Output the (X, Y) coordinate of the center of the cell containing the given text.  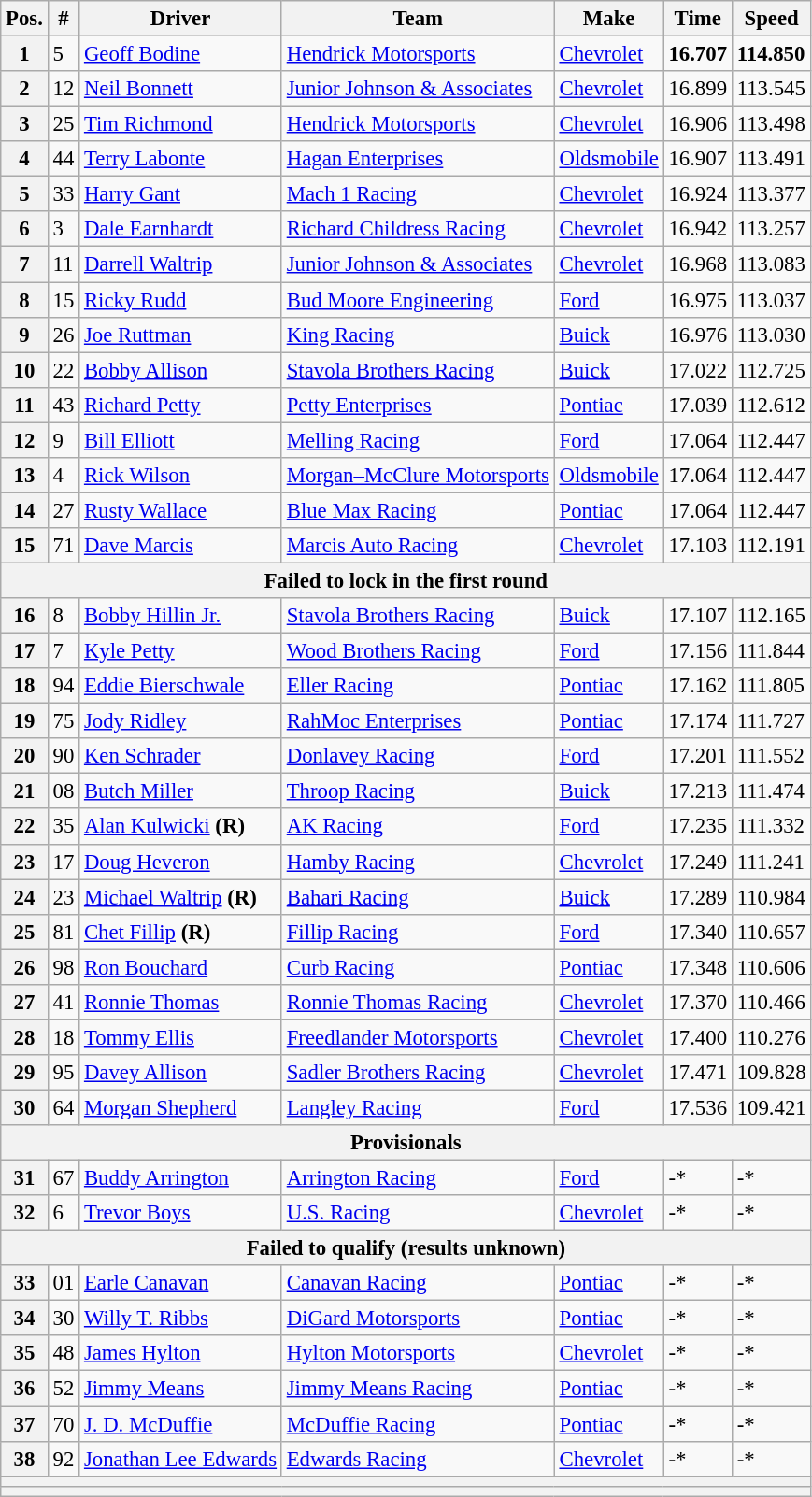
Bud Moore Engineering (418, 300)
16.976 (697, 335)
Butch Miller (181, 791)
Make (609, 19)
92 (64, 1459)
Pos. (24, 19)
1 (24, 54)
U.S. Racing (418, 1213)
24 (24, 897)
41 (64, 1003)
Langley Racing (418, 1107)
17.471 (697, 1073)
Jimmy Means (181, 1389)
Darrell Waltrip (181, 264)
# (64, 19)
111.727 (772, 721)
Hagan Enterprises (418, 159)
Ronnie Thomas Racing (418, 1003)
Rick Wilson (181, 476)
Eddie Bierschwale (181, 686)
Melling Racing (418, 440)
AK Racing (418, 827)
Jimmy Means Racing (418, 1389)
Tim Richmond (181, 124)
Davey Allison (181, 1073)
Tommy Ellis (181, 1037)
Richard Petty (181, 405)
113.377 (772, 194)
Bahari Racing (418, 897)
17.174 (697, 721)
28 (24, 1037)
Failed to qualify (results unknown) (406, 1248)
17.340 (697, 932)
17.039 (697, 405)
Michael Waltrip (R) (181, 897)
08 (64, 791)
111.241 (772, 862)
109.421 (772, 1107)
75 (64, 721)
Failed to lock in the first round (406, 580)
Fillip Racing (418, 932)
17.536 (697, 1107)
113.491 (772, 159)
13 (24, 476)
110.606 (772, 967)
109.828 (772, 1073)
Ken Schrader (181, 756)
Dave Marcis (181, 546)
King Racing (418, 335)
Buddy Arrington (181, 1178)
17.348 (697, 967)
Rusty Wallace (181, 510)
90 (64, 756)
01 (64, 1283)
44 (64, 159)
Sadler Brothers Racing (418, 1073)
71 (64, 546)
29 (24, 1073)
17.249 (697, 862)
113.083 (772, 264)
Terry Labonte (181, 159)
110.984 (772, 897)
17.107 (697, 616)
34 (24, 1319)
16.924 (697, 194)
Richard Childress Racing (418, 229)
Ricky Rudd (181, 300)
94 (64, 686)
Hamby Racing (418, 862)
17.370 (697, 1003)
Dale Earnhardt (181, 229)
16.968 (697, 264)
16.899 (697, 89)
Freedlander Motorsports (418, 1037)
21 (24, 791)
111.332 (772, 827)
43 (64, 405)
17.213 (697, 791)
48 (64, 1354)
113.545 (772, 89)
16.906 (697, 124)
Speed (772, 19)
Throop Racing (418, 791)
Ron Bouchard (181, 967)
111.844 (772, 651)
James Hylton (181, 1354)
36 (24, 1389)
14 (24, 510)
2 (24, 89)
16 (24, 616)
Earle Canavan (181, 1283)
DiGard Motorsports (418, 1319)
81 (64, 932)
Driver (181, 19)
Team (418, 19)
Bobby Allison (181, 370)
95 (64, 1073)
17.103 (697, 546)
16.942 (697, 229)
Kyle Petty (181, 651)
110.657 (772, 932)
110.276 (772, 1037)
10 (24, 370)
Edwards Racing (418, 1459)
16.707 (697, 54)
Geoff Bodine (181, 54)
Marcis Auto Racing (418, 546)
52 (64, 1389)
31 (24, 1178)
Doug Heveron (181, 862)
113.037 (772, 300)
113.030 (772, 335)
67 (64, 1178)
Time (697, 19)
114.850 (772, 54)
Mach 1 Racing (418, 194)
113.257 (772, 229)
Canavan Racing (418, 1283)
113.498 (772, 124)
McDuffie Racing (418, 1424)
Jody Ridley (181, 721)
RahMoc Enterprises (418, 721)
16.907 (697, 159)
Hylton Motorsports (418, 1354)
17.201 (697, 756)
Jonathan Lee Edwards (181, 1459)
112.165 (772, 616)
64 (64, 1107)
Willy T. Ribbs (181, 1319)
19 (24, 721)
16.975 (697, 300)
Bill Elliott (181, 440)
Petty Enterprises (418, 405)
17.235 (697, 827)
111.552 (772, 756)
Eller Racing (418, 686)
17.162 (697, 686)
Blue Max Racing (418, 510)
Morgan–McClure Motorsports (418, 476)
32 (24, 1213)
38 (24, 1459)
Curb Racing (418, 967)
111.474 (772, 791)
Morgan Shepherd (181, 1107)
Chet Fillip (R) (181, 932)
Harry Gant (181, 194)
17.022 (697, 370)
Alan Kulwicki (R) (181, 827)
70 (64, 1424)
17.156 (697, 651)
Arrington Racing (418, 1178)
112.191 (772, 546)
J. D. McDuffie (181, 1424)
111.805 (772, 686)
Wood Brothers Racing (418, 651)
98 (64, 967)
37 (24, 1424)
Ronnie Thomas (181, 1003)
110.466 (772, 1003)
Provisionals (406, 1143)
17.400 (697, 1037)
Neil Bonnett (181, 89)
20 (24, 756)
Trevor Boys (181, 1213)
Joe Ruttman (181, 335)
112.612 (772, 405)
Bobby Hillin Jr. (181, 616)
Donlavey Racing (418, 756)
112.725 (772, 370)
17.289 (697, 897)
